Identify which cell holds the provided text, then report its (x, y) central coordinate. 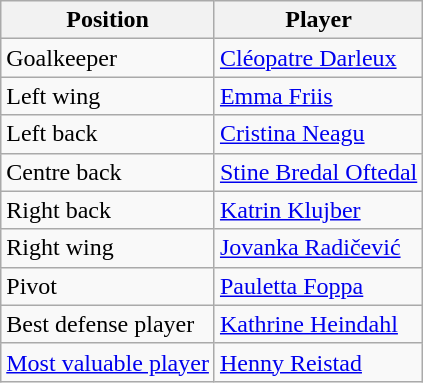
Jovanka Radičević (318, 248)
Right back (108, 210)
Emma Friis (318, 96)
Pauletta Foppa (318, 286)
Goalkeeper (108, 58)
Katrin Klujber (318, 210)
Cristina Neagu (318, 134)
Henny Reistad (318, 362)
Stine Bredal Oftedal (318, 172)
Left back (108, 134)
Best defense player (108, 324)
Kathrine Heindahl (318, 324)
Left wing (108, 96)
Most valuable player (108, 362)
Position (108, 20)
Pivot (108, 286)
Right wing (108, 248)
Player (318, 20)
Centre back (108, 172)
Cléopatre Darleux (318, 58)
